Identify which cell holds the provided text, then report its (x, y) central coordinate. 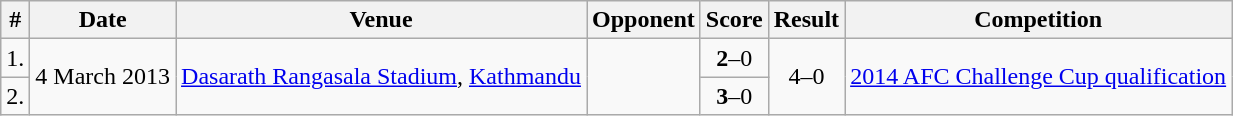
1. (16, 58)
Date (103, 20)
Dasarath Rangasala Stadium, Kathmandu (382, 77)
Result (806, 20)
4–0 (806, 77)
2014 AFC Challenge Cup qualification (1038, 77)
Score (734, 20)
4 March 2013 (103, 77)
Venue (382, 20)
Competition (1038, 20)
3–0 (734, 96)
2. (16, 96)
2–0 (734, 58)
# (16, 20)
Opponent (643, 20)
